Find where the given text appears and provide that cell's center as [x, y] coordinate. 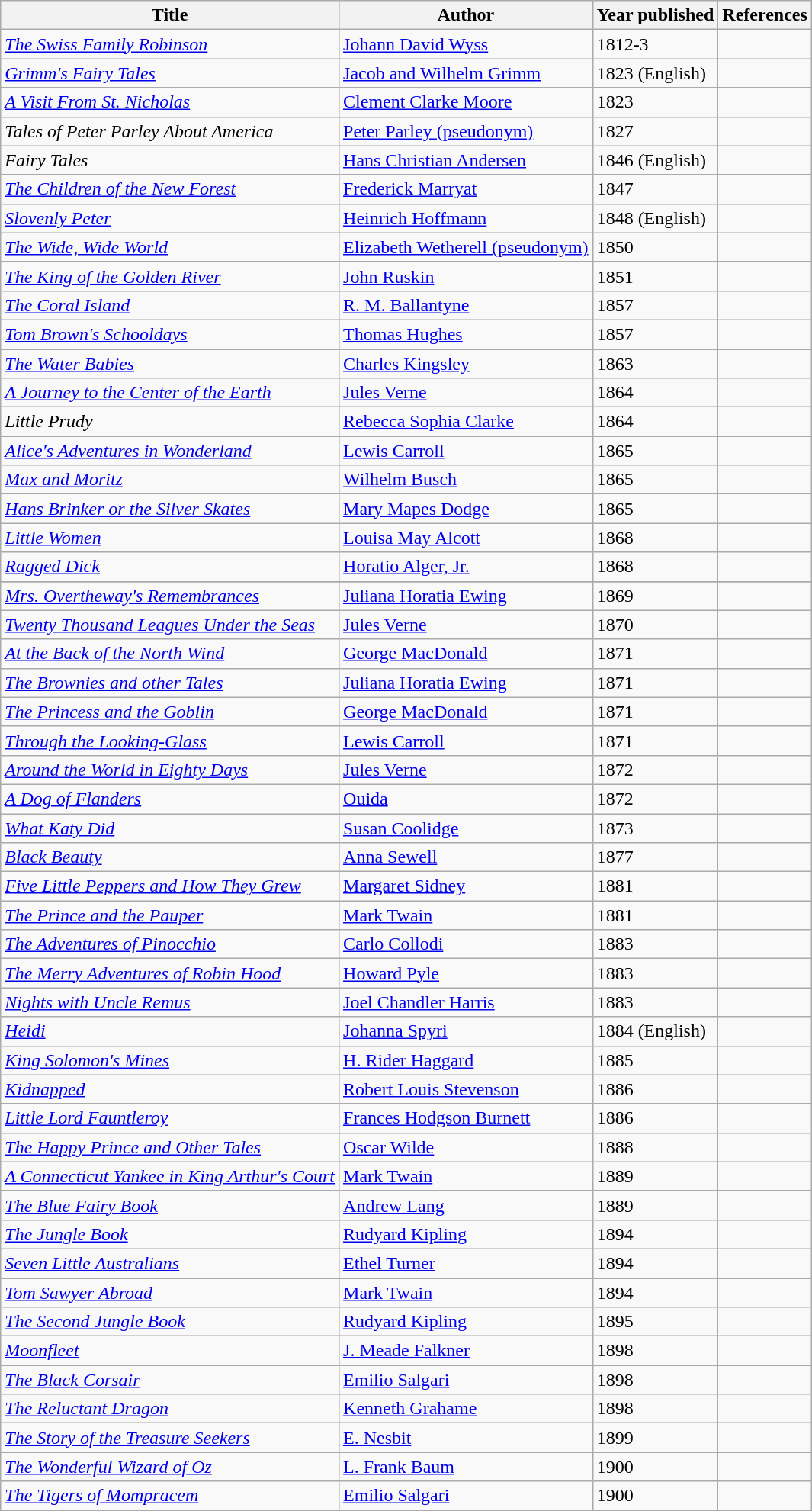
Louisa May Alcott [467, 538]
References [765, 15]
Grimm's Fairy Tales [170, 73]
The King of the Golden River [170, 276]
Little Prudy [170, 422]
At the Back of the North Wind [170, 654]
The Coral Island [170, 305]
A Connecticut Yankee in King Arthur's Court [170, 1176]
Frances Hodgson Burnett [467, 1118]
Robert Louis Stevenson [467, 1089]
Carlo Collodi [467, 944]
A Dog of Flanders [170, 799]
1848 (English) [656, 218]
R. M. Ballantyne [467, 305]
J. Meade Falkner [467, 1351]
1850 [656, 247]
The Wide, Wide World [170, 247]
The Reluctant Dragon [170, 1409]
Tom Brown's Schooldays [170, 334]
Alice's Adventures in Wonderland [170, 451]
1863 [656, 364]
Tom Sawyer Abroad [170, 1293]
1895 [656, 1322]
Horatio Alger, Jr. [467, 567]
Wilhelm Busch [467, 480]
1877 [656, 857]
Slovenly Peter [170, 218]
King Solomon's Mines [170, 1060]
A Journey to the Center of the Earth [170, 393]
Kenneth Grahame [467, 1409]
1884 (English) [656, 1031]
Through the Looking-Glass [170, 741]
Heinrich Hoffmann [467, 218]
Fairy Tales [170, 160]
The Second Jungle Book [170, 1322]
Little Lord Fauntleroy [170, 1118]
1846 (English) [656, 160]
Five Little Peppers and How They Grew [170, 886]
Anna Sewell [467, 857]
The Tigers of Mompracem [170, 1496]
Charles Kingsley [467, 364]
The Story of the Treasure Seekers [170, 1438]
Hans Brinker or the Silver Skates [170, 509]
The Black Corsair [170, 1380]
1899 [656, 1438]
Clement Clarke Moore [467, 102]
Thomas Hughes [467, 334]
The Brownies and other Tales [170, 683]
Around the World in Eighty Days [170, 770]
Seven Little Australians [170, 1263]
The Prince and the Pauper [170, 915]
A Visit From St. Nicholas [170, 102]
Little Women [170, 538]
1827 [656, 131]
Kidnapped [170, 1089]
Howard Pyle [467, 973]
Mary Mapes Dodge [467, 509]
1823 (English) [656, 73]
The Merry Adventures of Robin Hood [170, 973]
L. Frank Baum [467, 1467]
1870 [656, 625]
Johanna Spyri [467, 1031]
Title [170, 15]
Moonfleet [170, 1351]
1812-3 [656, 44]
Oscar Wilde [467, 1147]
Black Beauty [170, 857]
Jacob and Wilhelm Grimm [467, 73]
Frederick Marryat [467, 189]
Johann David Wyss [467, 44]
Peter Parley (pseudonym) [467, 131]
Margaret Sidney [467, 886]
Author [467, 15]
Year published [656, 15]
The Wonderful Wizard of Oz [170, 1467]
1847 [656, 189]
Rebecca Sophia Clarke [467, 422]
Ethel Turner [467, 1263]
1885 [656, 1060]
Twenty Thousand Leagues Under the Seas [170, 625]
1873 [656, 828]
The Children of the New Forest [170, 189]
Ragged Dick [170, 567]
Heidi [170, 1031]
1888 [656, 1147]
Hans Christian Andersen [467, 160]
Joel Chandler Harris [467, 1002]
Max and Moritz [170, 480]
Andrew Lang [467, 1205]
H. Rider Haggard [467, 1060]
The Happy Prince and Other Tales [170, 1147]
Tales of Peter Parley About America [170, 131]
The Princess and the Goblin [170, 712]
The Blue Fairy Book [170, 1205]
1851 [656, 276]
Nights with Uncle Remus [170, 1002]
Susan Coolidge [467, 828]
1823 [656, 102]
E. Nesbit [467, 1438]
The Adventures of Pinocchio [170, 944]
The Swiss Family Robinson [170, 44]
Ouida [467, 799]
John Ruskin [467, 276]
The Water Babies [170, 364]
The Jungle Book [170, 1234]
What Katy Did [170, 828]
Mrs. Overtheway's Remembrances [170, 596]
Elizabeth Wetherell (pseudonym) [467, 247]
1869 [656, 596]
